Find where the given text appears and provide that cell's center as (x, y) coordinate. 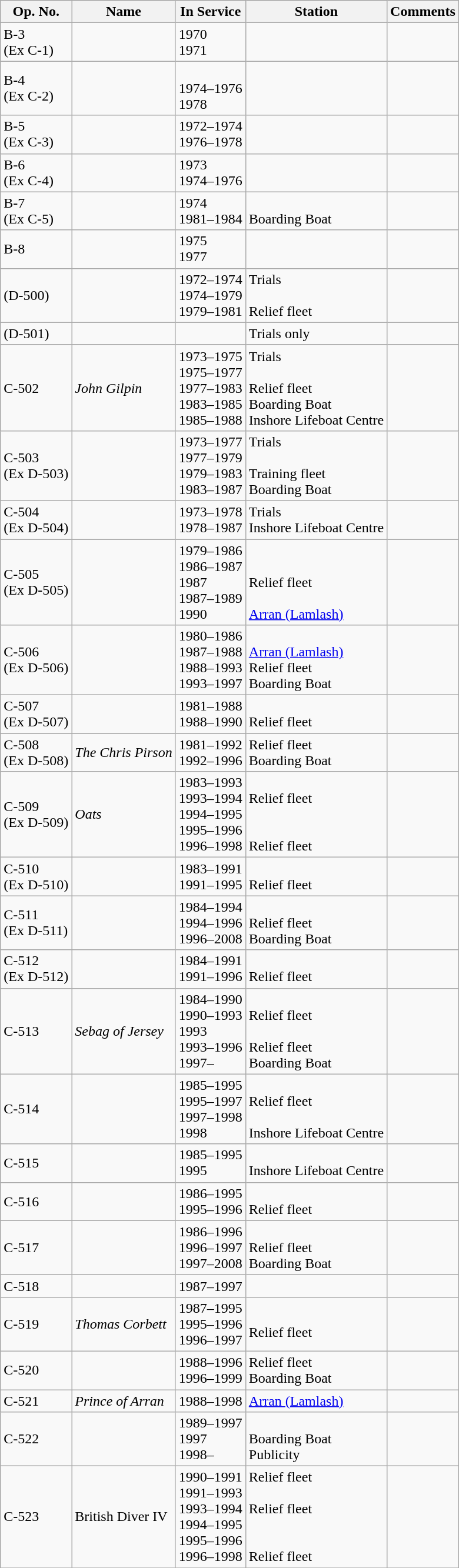
B-4(Ex C-2) (36, 88)
Arran (Lamlash) (316, 1400)
Oats (124, 815)
C-512(Ex D-512) (36, 969)
1984–19911991–1996 (211, 969)
1972–19741974–19791979–1981 (211, 295)
C-513 (36, 1031)
1981–19881988–1990 (211, 714)
1980–19861987–19881988–19931993–1997 (211, 660)
1985–19951995 (211, 1163)
B-3(Ex C-1) (36, 42)
1987–19951995–19961996–1997 (211, 1324)
1979–19861986–198719871987–19891990 (211, 582)
C-518 (36, 1286)
Boarding BoatPublicity (316, 1439)
Sebag of Jersey (124, 1031)
C-522 (36, 1439)
C-514 (36, 1109)
1983–19931993–19941994–19951995–19961996–1998 (211, 815)
Relief fleetRelief fleetBoarding Boat (316, 1031)
1986–19951995–1996 (211, 1201)
1987–1997 (211, 1286)
Relief fleetInshore Lifeboat Centre (316, 1109)
C-515 (36, 1163)
John Gilpin (124, 388)
1981–19921992–1996 (211, 753)
C-520 (36, 1370)
The Chris Pirson (124, 753)
Arran (Lamlash)Relief fleetBoarding Boat (316, 660)
Relief fleetRelief fleet (316, 815)
19701971 (211, 42)
Thomas Corbett (124, 1324)
1984–19901990–199319931993–19961997– (211, 1031)
TrialsTraining fleetBoarding Boat (316, 466)
C-509(Ex D-509) (36, 815)
1988–19961996–1999 (211, 1370)
C-506(Ex D-506) (36, 660)
1986–19961996–19971997–2008 (211, 1247)
19741981–1984 (211, 211)
C-523 (36, 1517)
C-511(Ex D-511) (36, 923)
C-505(Ex D-505) (36, 582)
1989–199719971998– (211, 1439)
C-517 (36, 1247)
Trials only (316, 333)
1974–19761978 (211, 88)
Boarding Boat (316, 211)
TrialsRelief fleet (316, 295)
C-502 (36, 388)
Op. No. (36, 12)
1973–19751975–19771977–19831983–19851985–1988 (211, 388)
C-521 (36, 1400)
TrialsInshore Lifeboat Centre (316, 520)
19731974–1976 (211, 173)
(D-500) (36, 295)
Station (316, 12)
1985–19951995–19971997–19981998 (211, 1109)
19751977 (211, 249)
B-5(Ex C-3) (36, 134)
In Service (211, 12)
1973–19771977–19791979–19831983–1987 (211, 466)
1972–19741976–1978 (211, 134)
1988–1998 (211, 1400)
TrialsRelief fleetBoarding BoatInshore Lifeboat Centre (316, 388)
Comments (423, 12)
1973–19781978–1987 (211, 520)
B-7(Ex C-5) (36, 211)
(D-501) (36, 333)
1984–19941994–19961996–2008 (211, 923)
B-6(Ex C-4) (36, 173)
C-519 (36, 1324)
British Diver IV (124, 1517)
C-508(Ex D-508) (36, 753)
C-507(Ex D-507) (36, 714)
B-8 (36, 249)
1990–19911991–19931993–19941994–19951995–19961996–1998 (211, 1517)
Relief fleetArran (Lamlash) (316, 582)
C-516 (36, 1201)
1983–19911991–1995 (211, 876)
Prince of Arran (124, 1400)
C-504(Ex D-504) (36, 520)
C-510(Ex D-510) (36, 876)
Name (124, 12)
C-503(Ex D-503) (36, 466)
Relief fleetRelief fleetRelief fleet (316, 1517)
Inshore Lifeboat Centre (316, 1163)
